From the cell containing the given text, extract its center point as (X, Y) coordinate. 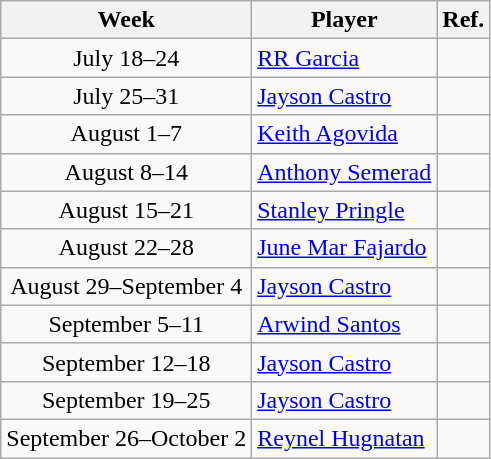
September 19–25 (126, 400)
Player (344, 20)
August 29–September 4 (126, 286)
Keith Agovida (344, 134)
June Mar Fajardo (344, 248)
Arwind Santos (344, 324)
Week (126, 20)
August 15–21 (126, 210)
September 5–11 (126, 324)
September 12–18 (126, 362)
RR Garcia (344, 58)
September 26–October 2 (126, 438)
Reynel Hugnatan (344, 438)
August 1–7 (126, 134)
August 22–28 (126, 248)
Stanley Pringle (344, 210)
July 25–31 (126, 96)
Ref. (464, 20)
July 18–24 (126, 58)
Anthony Semerad (344, 172)
August 8–14 (126, 172)
